From the cell containing the given text, extract its center point as [X, Y] coordinate. 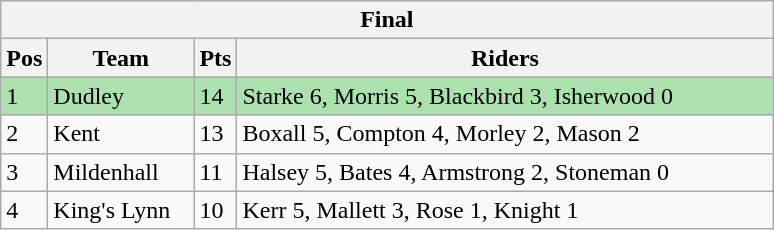
2 [24, 134]
4 [24, 210]
Boxall 5, Compton 4, Morley 2, Mason 2 [505, 134]
Dudley [121, 96]
14 [216, 96]
Halsey 5, Bates 4, Armstrong 2, Stoneman 0 [505, 172]
Final [387, 20]
11 [216, 172]
Mildenhall [121, 172]
Team [121, 58]
Starke 6, Morris 5, Blackbird 3, Isherwood 0 [505, 96]
10 [216, 210]
Riders [505, 58]
King's Lynn [121, 210]
Kent [121, 134]
13 [216, 134]
Pos [24, 58]
Pts [216, 58]
Kerr 5, Mallett 3, Rose 1, Knight 1 [505, 210]
1 [24, 96]
3 [24, 172]
